Provide the (x, y) coordinate of the cell's center where the given text is located.  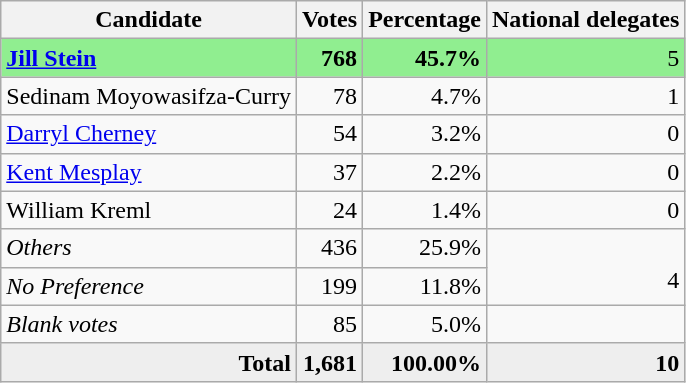
4 (585, 267)
Sedinam Moyowasifza-Curry (149, 96)
436 (329, 248)
5.0% (425, 324)
Percentage (425, 20)
National delegates (585, 20)
37 (329, 172)
1 (585, 96)
10 (585, 362)
45.7% (425, 58)
768 (329, 58)
5 (585, 58)
54 (329, 134)
100.00% (425, 362)
78 (329, 96)
24 (329, 210)
Others (149, 248)
4.7% (425, 96)
25.9% (425, 248)
Candidate (149, 20)
Darryl Cherney (149, 134)
1,681 (329, 362)
1.4% (425, 210)
3.2% (425, 134)
199 (329, 286)
Kent Mesplay (149, 172)
85 (329, 324)
Jill Stein (149, 58)
11.8% (425, 286)
Blank votes (149, 324)
2.2% (425, 172)
William Kreml (149, 210)
Votes (329, 20)
No Preference (149, 286)
Total (149, 362)
